Extract the (X, Y) coordinate from the center of the cell holding the provided text.  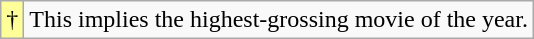
This implies the highest-grossing movie of the year. (279, 20)
† (12, 20)
